For the text-containing cell, return its midpoint in [X, Y] coordinate format. 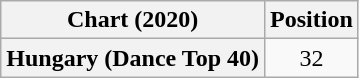
Hungary (Dance Top 40) [133, 58]
Position [312, 20]
32 [312, 58]
Chart (2020) [133, 20]
